Find where the given text appears and provide that cell's center as (X, Y) coordinate. 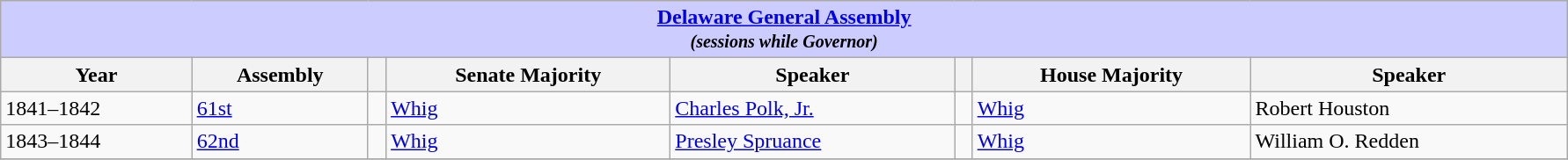
Delaware General Assembly (sessions while Governor) (785, 30)
William O. Redden (1409, 142)
Charles Polk, Jr. (813, 108)
Assembly (280, 75)
1843–1844 (97, 142)
House Majority (1111, 75)
1841–1842 (97, 108)
62nd (280, 142)
Year (97, 75)
Senate Majority (528, 75)
Robert Houston (1409, 108)
Presley Spruance (813, 142)
61st (280, 108)
